Return [X, Y] of the center of cell containing provided text 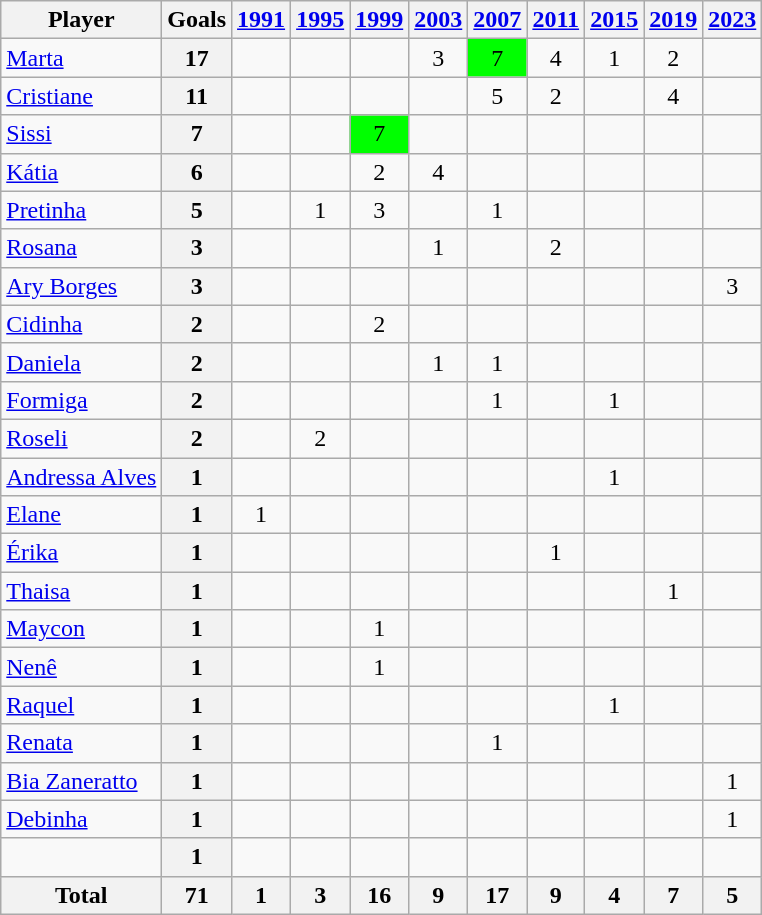
Formiga [82, 400]
Thaisa [82, 591]
Bia Zaneratto [82, 781]
Nenê [82, 667]
2019 [674, 20]
Kátia [82, 172]
Andressa Alves [82, 477]
Rosana [82, 248]
2011 [556, 20]
Sissi [82, 134]
1991 [262, 20]
Érika [82, 553]
Maycon [82, 629]
Cidinha [82, 324]
1995 [320, 20]
Elane [82, 515]
2015 [614, 20]
11 [197, 96]
Pretinha [82, 210]
Player [82, 20]
Raquel [82, 705]
Goals [197, 20]
2007 [498, 20]
Ary Borges [82, 286]
Renata [82, 743]
6 [197, 172]
2023 [732, 20]
2003 [438, 20]
Roseli [82, 438]
Daniela [82, 362]
1999 [380, 20]
Cristiane [82, 96]
Debinha [82, 819]
Marta [82, 58]
71 [197, 895]
Total [82, 895]
16 [380, 895]
